Return (X, Y) of the center of cell containing provided text 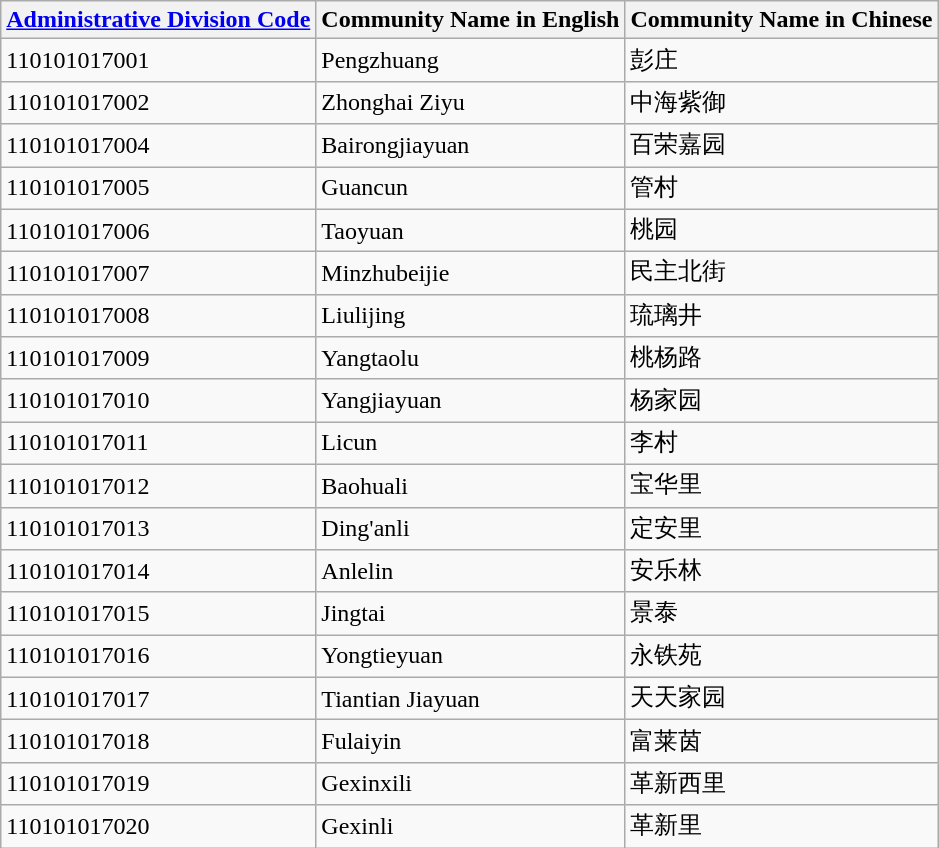
Community Name in English (470, 20)
Liulijing (470, 316)
李村 (782, 444)
宝华里 (782, 486)
110101017008 (158, 316)
110101017014 (158, 572)
Gexinli (470, 826)
革新西里 (782, 784)
景泰 (782, 614)
Fulaiyin (470, 742)
杨家园 (782, 400)
110101017017 (158, 698)
110101017007 (158, 274)
110101017019 (158, 784)
Yangjiayuan (470, 400)
110101017004 (158, 146)
110101017006 (158, 230)
110101017009 (158, 358)
Minzhubeijie (470, 274)
110101017011 (158, 444)
百荣嘉园 (782, 146)
110101017001 (158, 60)
Community Name in Chinese (782, 20)
110101017013 (158, 528)
琉璃井 (782, 316)
民主北街 (782, 274)
Gexinxili (470, 784)
天天家园 (782, 698)
110101017002 (158, 102)
Administrative Division Code (158, 20)
Licun (470, 444)
桃杨路 (782, 358)
革新里 (782, 826)
Taoyuan (470, 230)
Bairongjiayuan (470, 146)
110101017005 (158, 188)
Pengzhuang (470, 60)
110101017016 (158, 656)
Yangtaolu (470, 358)
Zhonghai Ziyu (470, 102)
中海紫御 (782, 102)
Guancun (470, 188)
Anlelin (470, 572)
Tiantian Jiayuan (470, 698)
110101017012 (158, 486)
安乐林 (782, 572)
彭庄 (782, 60)
110101017018 (158, 742)
Jingtai (470, 614)
定安里 (782, 528)
Ding'anli (470, 528)
富莱茵 (782, 742)
110101017015 (158, 614)
桃园 (782, 230)
110101017010 (158, 400)
永铁苑 (782, 656)
管村 (782, 188)
Baohuali (470, 486)
Yongtieyuan (470, 656)
110101017020 (158, 826)
